Scan for the cell matching the given text and deliver its [x, y] coordinate at center. 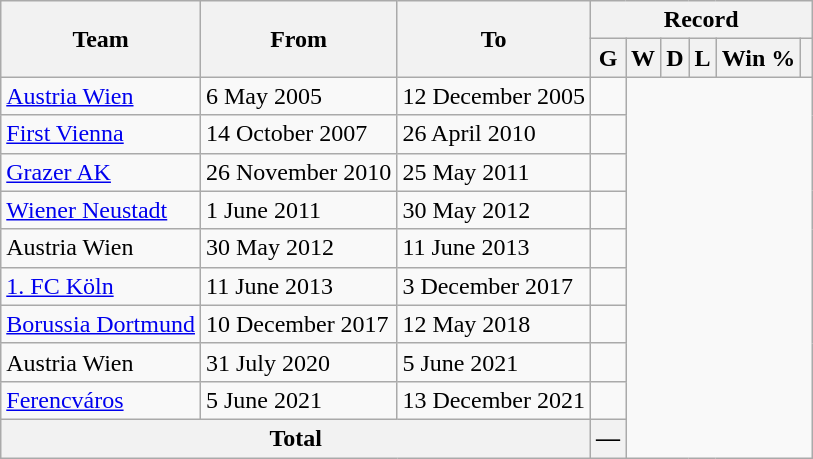
13 December 2021 [494, 400]
25 May 2011 [494, 172]
— [608, 438]
Wiener Neustadt [101, 210]
W [644, 58]
26 April 2010 [494, 134]
Record [702, 20]
12 December 2005 [494, 96]
1. FC Köln [101, 286]
Ferencváros [101, 400]
First Vienna [101, 134]
Borussia Dortmund [101, 324]
G [608, 58]
Total [296, 438]
To [494, 39]
26 November 2010 [298, 172]
Team [101, 39]
D [675, 58]
10 December 2017 [298, 324]
3 December 2017 [494, 286]
From [298, 39]
6 May 2005 [298, 96]
14 October 2007 [298, 134]
1 June 2011 [298, 210]
L [702, 58]
Grazer AK [101, 172]
Win % [758, 58]
12 May 2018 [494, 324]
31 July 2020 [298, 362]
